Scan for the cell matching the given text and deliver its [x, y] coordinate at center. 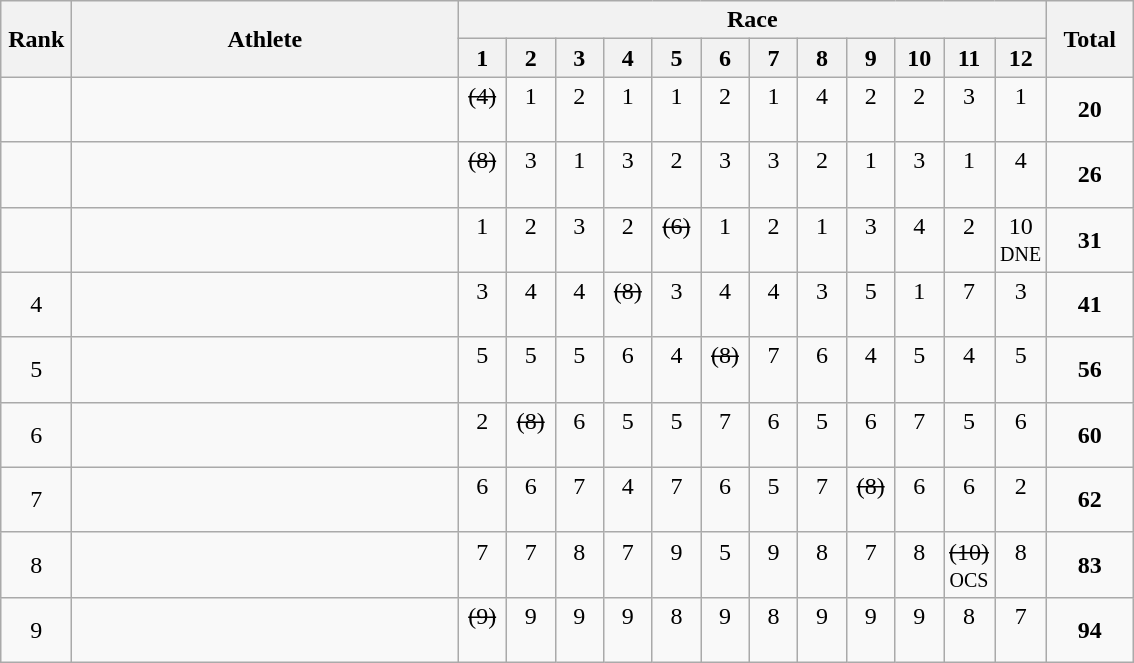
60 [1090, 434]
20 [1090, 110]
Rank [36, 39]
41 [1090, 304]
31 [1090, 240]
10DNE [1021, 240]
56 [1090, 370]
83 [1090, 564]
(9) [482, 630]
(6) [676, 240]
12 [1021, 58]
11 [970, 58]
26 [1090, 174]
10 [920, 58]
62 [1090, 500]
Athlete [265, 39]
Total [1090, 39]
Race [752, 20]
94 [1090, 630]
(4) [482, 110]
(10)OCS [970, 564]
